Output the [X, Y] coordinate of the center of the cell containing the given text.  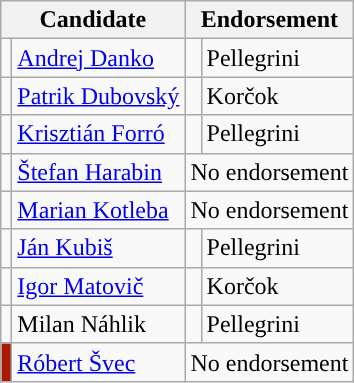
Candidate [93, 20]
Patrik Dubovský [98, 96]
Štefan Harabin [98, 172]
Krisztián Forró [98, 134]
Milan Náhlik [98, 324]
Marian Kotleba [98, 210]
Endorsement [270, 20]
Róbert Švec [98, 362]
Ján Kubiš [98, 248]
Igor Matovič [98, 286]
Andrej Danko [98, 58]
